Search for the cell housing the specified text and yield its (X, Y) center coordinate. 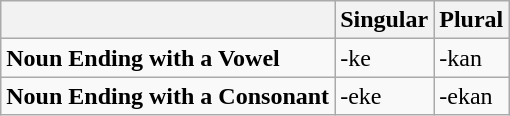
Plural (472, 20)
-eke (384, 96)
Noun Ending with a Consonant (168, 96)
-ekan (472, 96)
-kan (472, 58)
Noun Ending with a Vowel (168, 58)
Singular (384, 20)
-ke (384, 58)
